Extract the [X, Y] coordinate from the center of the cell holding the provided text.  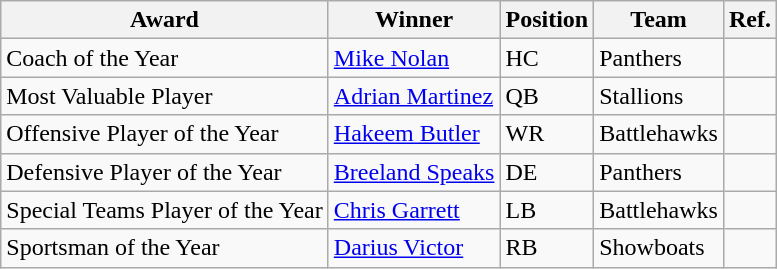
HC [547, 58]
DE [547, 172]
Showboats [659, 248]
RB [547, 248]
WR [547, 134]
Most Valuable Player [165, 96]
Offensive Player of the Year [165, 134]
Special Teams Player of the Year [165, 210]
LB [547, 210]
Team [659, 20]
Breeland Speaks [414, 172]
Darius Victor [414, 248]
Winner [414, 20]
Hakeem Butler [414, 134]
Sportsman of the Year [165, 248]
Defensive Player of the Year [165, 172]
Stallions [659, 96]
Position [547, 20]
Ref. [750, 20]
Coach of the Year [165, 58]
Mike Nolan [414, 58]
Adrian Martinez [414, 96]
QB [547, 96]
Award [165, 20]
Chris Garrett [414, 210]
